Return the (X, Y) coordinate for the center point of the cell that contains the specified text.  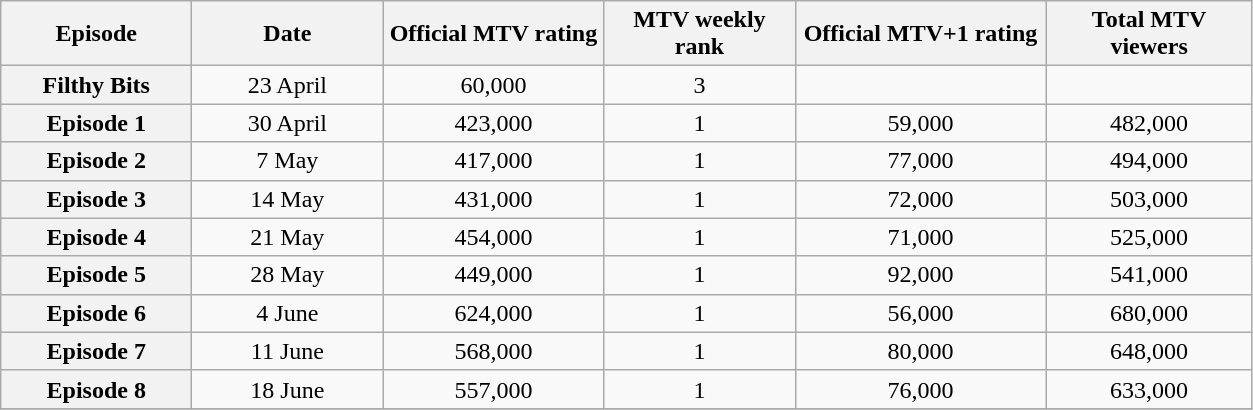
77,000 (920, 161)
Official MTV+1 rating (920, 34)
454,000 (494, 237)
Episode 4 (96, 237)
Date (288, 34)
624,000 (494, 313)
525,000 (1149, 237)
71,000 (920, 237)
28 May (288, 275)
633,000 (1149, 389)
Episode 6 (96, 313)
541,000 (1149, 275)
Episode (96, 34)
14 May (288, 199)
72,000 (920, 199)
449,000 (494, 275)
431,000 (494, 199)
11 June (288, 351)
417,000 (494, 161)
Episode 3 (96, 199)
18 June (288, 389)
Official MTV rating (494, 34)
MTV weekly rank (700, 34)
568,000 (494, 351)
21 May (288, 237)
Filthy Bits (96, 85)
30 April (288, 123)
Episode 5 (96, 275)
56,000 (920, 313)
503,000 (1149, 199)
3 (700, 85)
Total MTV viewers (1149, 34)
Episode 8 (96, 389)
648,000 (1149, 351)
423,000 (494, 123)
92,000 (920, 275)
Episode 1 (96, 123)
23 April (288, 85)
494,000 (1149, 161)
Episode 7 (96, 351)
80,000 (920, 351)
60,000 (494, 85)
76,000 (920, 389)
Episode 2 (96, 161)
4 June (288, 313)
482,000 (1149, 123)
59,000 (920, 123)
7 May (288, 161)
557,000 (494, 389)
680,000 (1149, 313)
